Detect which cell encompasses the target text, then output its (x, y) center coordinate. 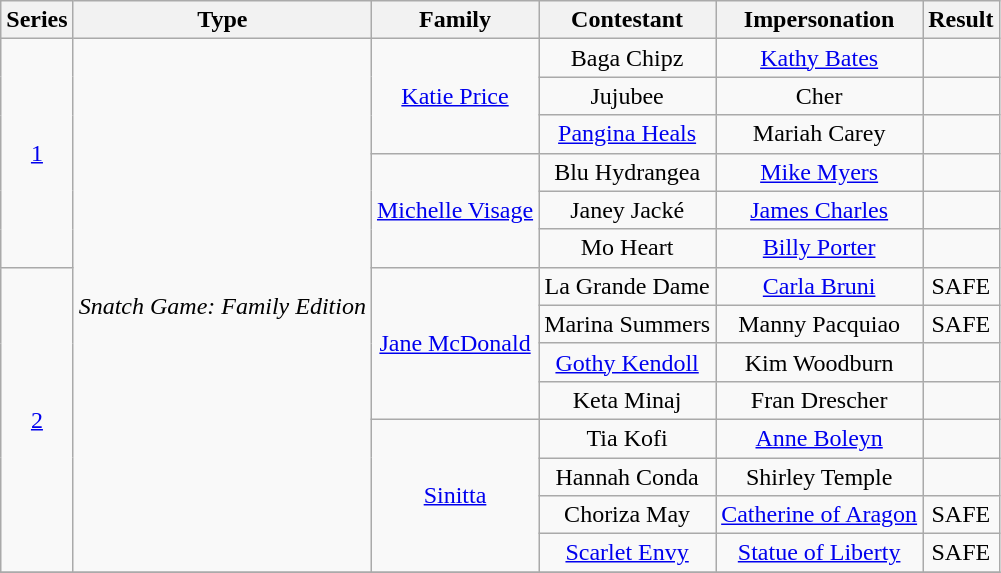
Michelle Visage (454, 210)
Mike Myers (820, 172)
Blu Hydrangea (628, 172)
Statue of Liberty (820, 553)
James Charles (820, 210)
Mo Heart (628, 248)
Tia Kofi (628, 438)
Baga Chipz (628, 58)
La Grande Dame (628, 286)
Keta Minaj (628, 400)
Pangina Heals (628, 134)
Jane McDonald (454, 343)
Anne Boleyn (820, 438)
Catherine of Aragon (820, 515)
Carla Bruni (820, 286)
Billy Porter (820, 248)
Result (961, 20)
Snatch Game: Family Edition (222, 306)
Series (37, 20)
Cher (820, 96)
Kathy Bates (820, 58)
Katie Price (454, 96)
Sinitta (454, 495)
Fran Drescher (820, 400)
Type (222, 20)
Gothy Kendoll (628, 362)
Hannah Conda (628, 477)
Kim Woodburn (820, 362)
2 (37, 419)
Jujubee (628, 96)
Contestant (628, 20)
1 (37, 153)
Manny Pacquiao (820, 324)
Impersonation (820, 20)
Shirley Temple (820, 477)
Choriza May (628, 515)
Janey Jacké (628, 210)
Marina Summers (628, 324)
Scarlet Envy (628, 553)
Mariah Carey (820, 134)
Family (454, 20)
